Locate the cell with the specified text and output its [X, Y] center coordinate. 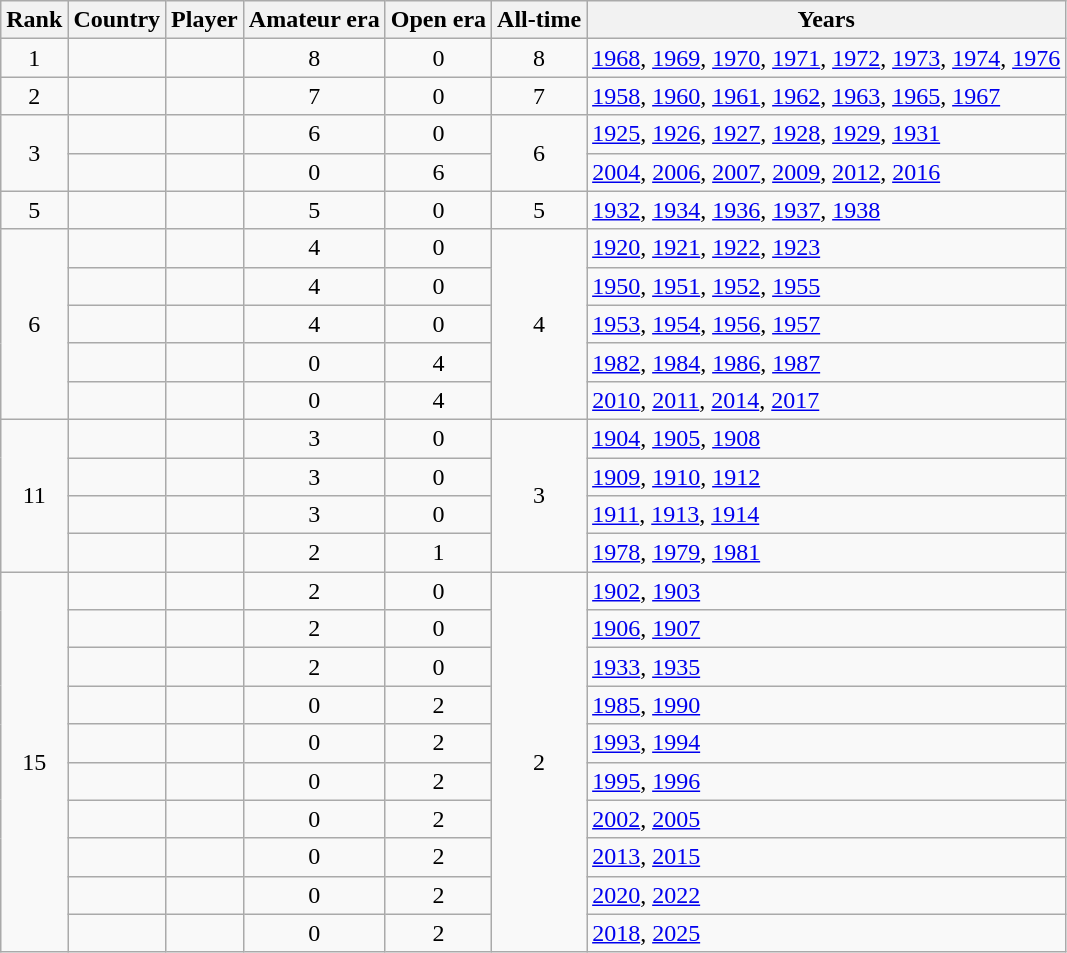
Amateur era [314, 20]
1978, 1979, 1981 [826, 553]
1968, 1969, 1970, 1971, 1972, 1973, 1974, 1976 [826, 58]
15 [34, 762]
All-time [540, 20]
1958, 1960, 1961, 1962, 1963, 1965, 1967 [826, 96]
Player [205, 20]
2010, 2011, 2014, 2017 [826, 400]
1953, 1954, 1956, 1957 [826, 324]
1902, 1903 [826, 591]
1993, 1994 [826, 743]
1932, 1934, 1936, 1937, 1938 [826, 210]
2013, 2015 [826, 857]
11 [34, 495]
1909, 1910, 1912 [826, 477]
1985, 1990 [826, 705]
Open era [438, 20]
1920, 1921, 1922, 1923 [826, 248]
1925, 1926, 1927, 1928, 1929, 1931 [826, 134]
2004, 2006, 2007, 2009, 2012, 2016 [826, 172]
2002, 2005 [826, 819]
1906, 1907 [826, 629]
Rank [34, 20]
1995, 1996 [826, 781]
1904, 1905, 1908 [826, 438]
Country [117, 20]
2020, 2022 [826, 895]
1933, 1935 [826, 667]
Years [826, 20]
1950, 1951, 1952, 1955 [826, 286]
2018, 2025 [826, 933]
1911, 1913, 1914 [826, 515]
1982, 1984, 1986, 1987 [826, 362]
